Return [x, y] of the center of cell containing provided text 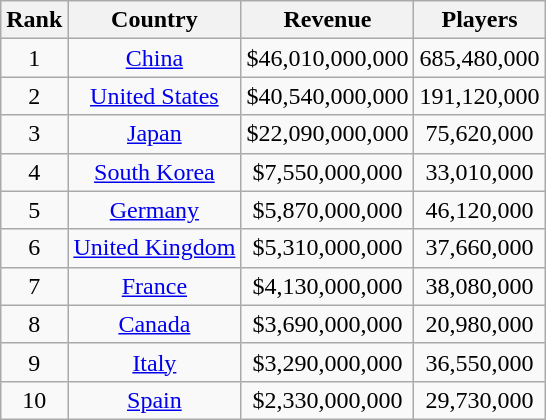
3 [34, 134]
75,620,000 [480, 134]
$3,690,000,000 [328, 324]
Revenue [328, 20]
Players [480, 20]
Spain [154, 400]
46,120,000 [480, 210]
$3,290,000,000 [328, 362]
29,730,000 [480, 400]
6 [34, 248]
$5,870,000,000 [328, 210]
Country [154, 20]
China [154, 58]
685,480,000 [480, 58]
$4,130,000,000 [328, 286]
5 [34, 210]
United States [154, 96]
Rank [34, 20]
Italy [154, 362]
36,550,000 [480, 362]
2 [34, 96]
Japan [154, 134]
South Korea [154, 172]
38,080,000 [480, 286]
20,980,000 [480, 324]
7 [34, 286]
33,010,000 [480, 172]
191,120,000 [480, 96]
$7,550,000,000 [328, 172]
Canada [154, 324]
$5,310,000,000 [328, 248]
France [154, 286]
4 [34, 172]
Germany [154, 210]
9 [34, 362]
8 [34, 324]
10 [34, 400]
United Kingdom [154, 248]
$22,090,000,000 [328, 134]
$2,330,000,000 [328, 400]
1 [34, 58]
37,660,000 [480, 248]
$40,540,000,000 [328, 96]
$46,010,000,000 [328, 58]
